Locate the cell with the specified text and output its [X, Y] center coordinate. 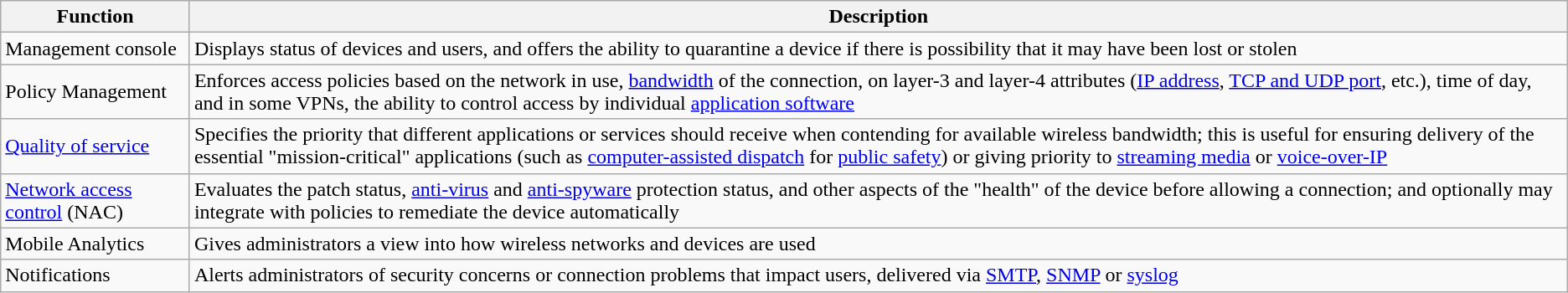
Management console [95, 49]
Displays status of devices and users, and offers the ability to quarantine a device if there is possibility that it may have been lost or stolen [878, 49]
Policy Management [95, 92]
Gives administrators a view into how wireless networks and devices are used [878, 244]
Network access control (NAC) [95, 201]
Alerts administrators of security concerns or connection problems that impact users, delivered via SMTP, SNMP or syslog [878, 275]
Notifications [95, 275]
Quality of service [95, 146]
Function [95, 17]
Mobile Analytics [95, 244]
Description [878, 17]
